Detect which cell encompasses the target text, then output its [x, y] center coordinate. 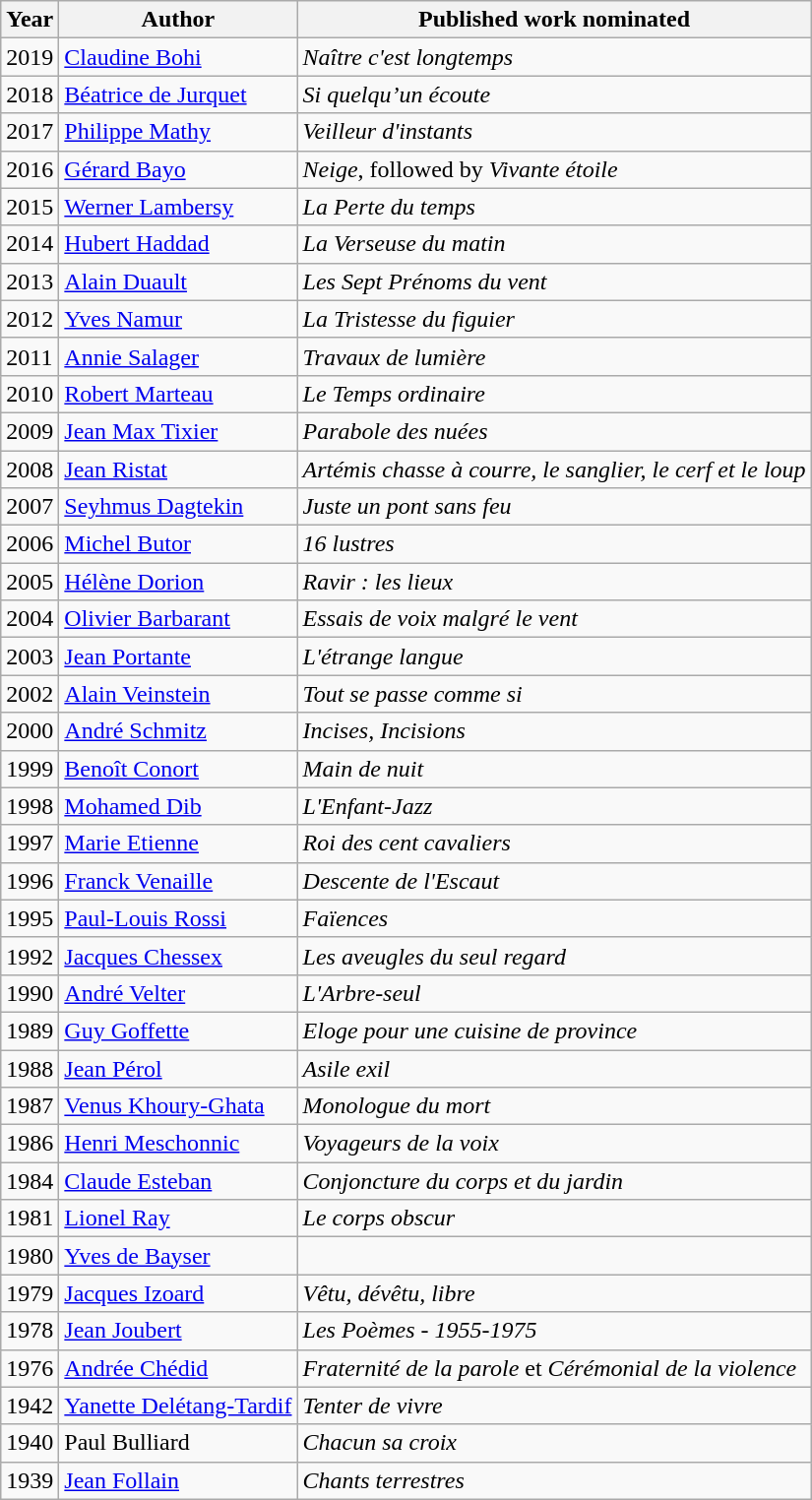
1939 [30, 1480]
Conjoncture du corps et du jardin [554, 1181]
Author [178, 20]
Published work nominated [554, 20]
Ravir : les lieux [554, 582]
2006 [30, 544]
2013 [30, 281]
Artémis chasse à courre, le sanglier, le cerf et le loup [554, 469]
Jacques Chessex [178, 956]
Yanette Delétang-Tardif [178, 1406]
1986 [30, 1144]
Béatrice de Jurquet [178, 94]
Chants terrestres [554, 1480]
Tout se passe comme si [554, 694]
2002 [30, 694]
2009 [30, 431]
Travaux de lumière [554, 356]
L'Arbre-seul [554, 993]
1990 [30, 993]
2010 [30, 394]
2007 [30, 507]
Main de nuit [554, 769]
1998 [30, 806]
Eloge pour une cuisine de province [554, 1031]
1997 [30, 844]
2018 [30, 94]
Jean Max Tixier [178, 431]
Jean Ristat [178, 469]
André Schmitz [178, 731]
2004 [30, 619]
Werner Lambersy [178, 207]
Jean Joubert [178, 1331]
1988 [30, 1068]
Gérard Bayo [178, 169]
Jean Portante [178, 656]
Faïences [554, 918]
1979 [30, 1293]
1989 [30, 1031]
Guy Goffette [178, 1031]
16 lustres [554, 544]
1940 [30, 1443]
Asile exil [554, 1068]
2008 [30, 469]
Les Sept Prénoms du vent [554, 281]
Mohamed Dib [178, 806]
La Perte du temps [554, 207]
1976 [30, 1368]
Fraternité de la parole et Cérémonial de la violence [554, 1368]
Le corps obscur [554, 1219]
2019 [30, 57]
Philippe Mathy [178, 132]
Claudine Bohi [178, 57]
1996 [30, 881]
Annie Salager [178, 356]
Parabole des nuées [554, 431]
Le Temps ordinaire [554, 394]
1980 [30, 1256]
2016 [30, 169]
Marie Etienne [178, 844]
Hubert Haddad [178, 244]
2003 [30, 656]
Hélène Dorion [178, 582]
Naître c'est longtemps [554, 57]
Alain Veinstein [178, 694]
Olivier Barbarant [178, 619]
Alain Duault [178, 281]
Voyageurs de la voix [554, 1144]
Michel Butor [178, 544]
1987 [30, 1106]
Andrée Chédid [178, 1368]
1942 [30, 1406]
2017 [30, 132]
L'étrange langue [554, 656]
2000 [30, 731]
2005 [30, 582]
Henri Meschonnic [178, 1144]
1995 [30, 918]
1999 [30, 769]
1981 [30, 1219]
Tenter de vivre [554, 1406]
Venus Khoury-Ghata [178, 1106]
Claude Esteban [178, 1181]
Jean Pérol [178, 1068]
Les aveugles du seul regard [554, 956]
Year [30, 20]
Roi des cent cavaliers [554, 844]
Yves de Bayser [178, 1256]
1984 [30, 1181]
Monologue du mort [554, 1106]
Jacques Izoard [178, 1293]
Jean Follain [178, 1480]
Vêtu, dévêtu, libre [554, 1293]
Yves Namur [178, 319]
André Velter [178, 993]
Essais de voix malgré le vent [554, 619]
Robert Marteau [178, 394]
Chacun sa croix [554, 1443]
Descente de l'Escaut [554, 881]
L'Enfant-Jazz [554, 806]
Si quelqu’un écoute [554, 94]
Incises, Incisions [554, 731]
Paul-Louis Rossi [178, 918]
2014 [30, 244]
La Verseuse du matin [554, 244]
1992 [30, 956]
Paul Bulliard [178, 1443]
Seyhmus Dagtekin [178, 507]
Lionel Ray [178, 1219]
2015 [30, 207]
La Tristesse du figuier [554, 319]
Juste un pont sans feu [554, 507]
1978 [30, 1331]
Neige, followed by Vivante étoile [554, 169]
Veilleur d'instants [554, 132]
2011 [30, 356]
Franck Venaille [178, 881]
Les Poèmes - 1955-1975 [554, 1331]
Benoît Conort [178, 769]
2012 [30, 319]
